Identify which cell holds the provided text, then report its [x, y] central coordinate. 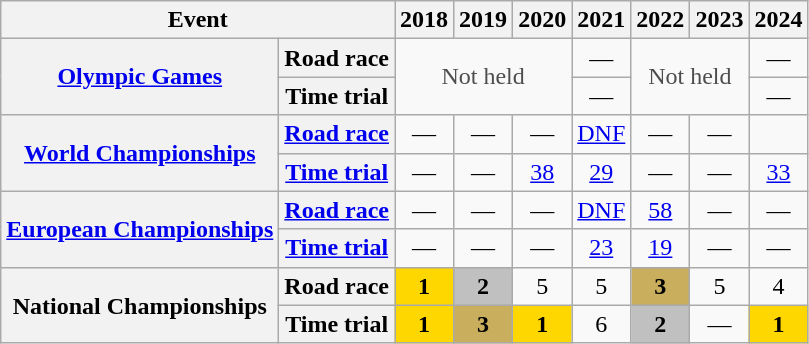
33 [778, 172]
2024 [778, 20]
6 [602, 324]
2021 [602, 20]
23 [602, 248]
4 [778, 286]
World Championships [140, 153]
2020 [542, 20]
19 [660, 248]
2018 [424, 20]
Olympic Games [140, 77]
2022 [660, 20]
National Championships [140, 305]
2023 [720, 20]
29 [602, 172]
European Championships [140, 229]
38 [542, 172]
58 [660, 210]
2019 [484, 20]
Event [198, 20]
